For the text-containing cell, return its midpoint in (X, Y) coordinate format. 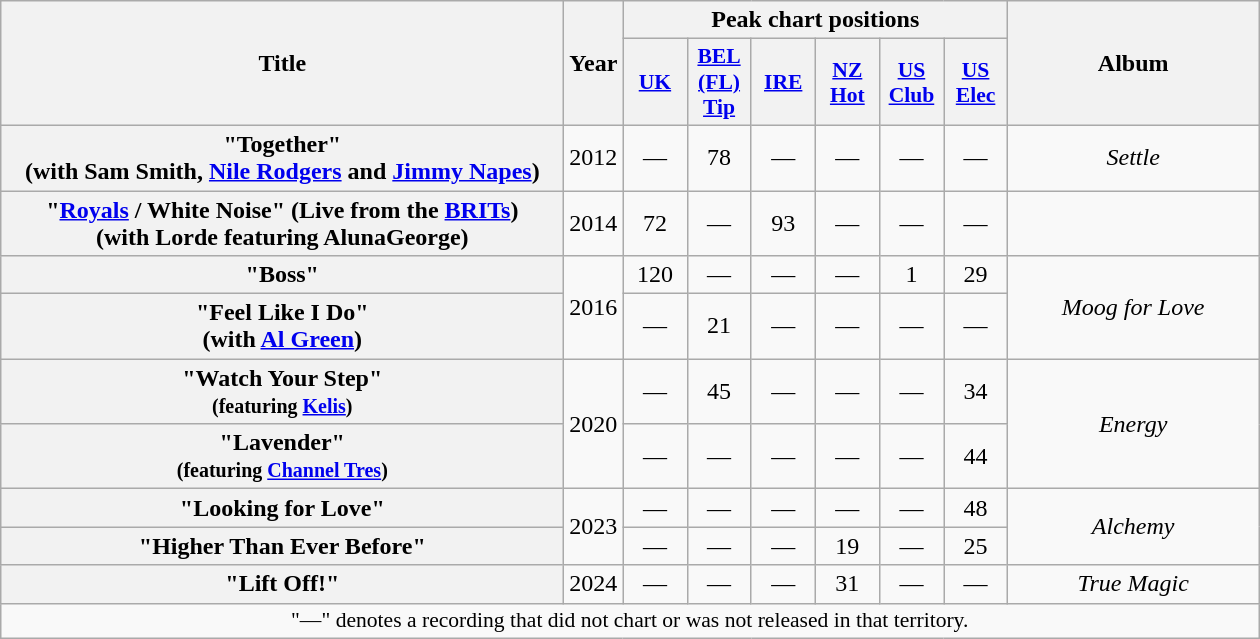
72 (655, 222)
21 (719, 326)
1 (911, 275)
USClub (911, 82)
Year (594, 64)
"Lift Off!" (282, 584)
44 (976, 456)
"Higher Than Ever Before" (282, 546)
19 (847, 546)
Title (282, 64)
True Magic (1134, 584)
78 (719, 158)
2014 (594, 222)
Alchemy (1134, 527)
48 (976, 508)
Settle (1134, 158)
"Lavender"(featuring Channel Tres) (282, 456)
2020 (594, 424)
"Looking for Love" (282, 508)
45 (719, 392)
IRE (783, 82)
2016 (594, 308)
"Feel Like I Do" (with Al Green) (282, 326)
BEL(FL)Tip (719, 82)
Energy (1134, 424)
2012 (594, 158)
Peak chart positions (816, 20)
Album (1134, 64)
25 (976, 546)
"Watch Your Step"(featuring Kelis) (282, 392)
2024 (594, 584)
USElec (976, 82)
"Together"(with Sam Smith, Nile Rodgers and Jimmy Napes) (282, 158)
120 (655, 275)
31 (847, 584)
2023 (594, 527)
29 (976, 275)
"Boss" (282, 275)
Moog for Love (1134, 308)
UK (655, 82)
"—" denotes a recording that did not chart or was not released in that territory. (630, 621)
NZHot (847, 82)
"Royals / White Noise" (Live from the BRITs)(with Lorde featuring AlunaGeorge) (282, 222)
34 (976, 392)
93 (783, 222)
